Output the [x, y] coordinate of the center of the cell containing the given text.  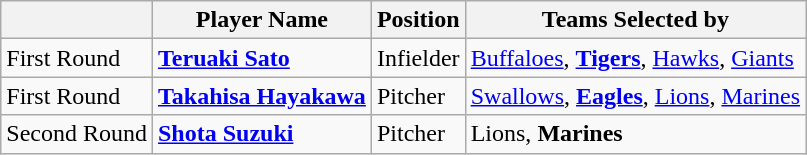
Position [418, 20]
Buffaloes, Tigers, Hawks, Giants [635, 58]
Second Round [77, 134]
Takahisa Hayakawa [262, 96]
Lions, Marines [635, 134]
Shota Suzuki [262, 134]
Teams Selected by [635, 20]
Player Name [262, 20]
Teruaki Sato [262, 58]
Swallows, Eagles, Lions, Marines [635, 96]
Infielder [418, 58]
